Detect which cell encompasses the target text, then output its (X, Y) center coordinate. 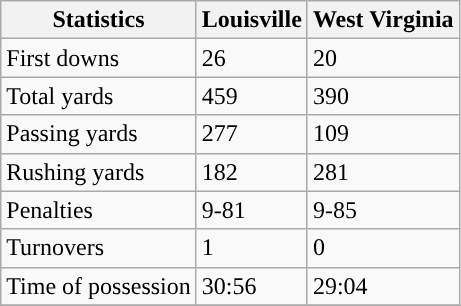
109 (383, 134)
Penalties (99, 210)
Rushing yards (99, 172)
30:56 (252, 286)
Passing yards (99, 134)
281 (383, 172)
Louisville (252, 20)
Time of possession (99, 286)
1 (252, 248)
Turnovers (99, 248)
459 (252, 96)
390 (383, 96)
29:04 (383, 286)
277 (252, 134)
182 (252, 172)
Statistics (99, 20)
9-85 (383, 210)
Total yards (99, 96)
9-81 (252, 210)
20 (383, 58)
0 (383, 248)
26 (252, 58)
First downs (99, 58)
West Virginia (383, 20)
